Return the (X, Y) coordinate for the center point of the cell that contains the specified text.  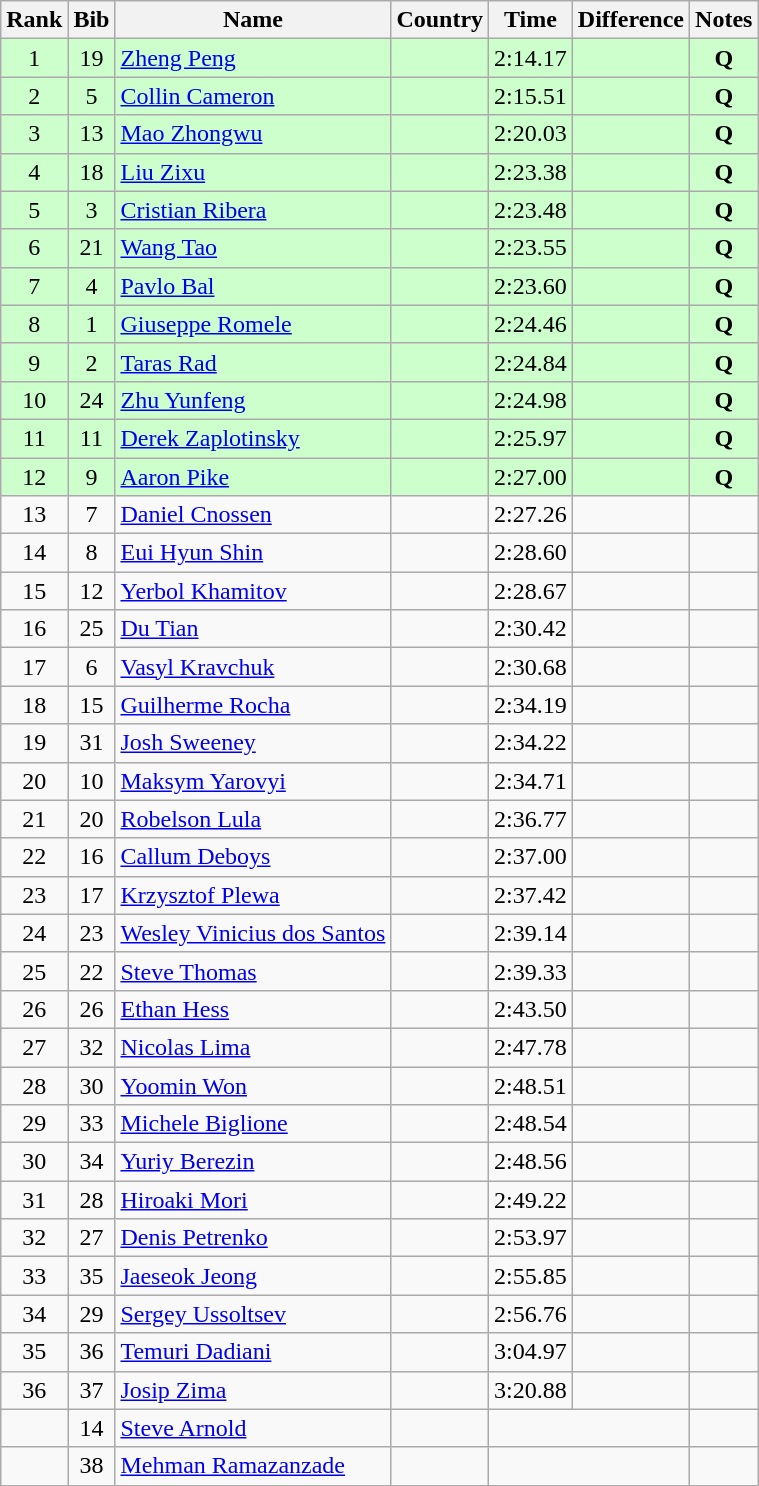
2:34.19 (531, 705)
2:53.97 (531, 1238)
2:48.51 (531, 1085)
2:36.77 (531, 819)
2:39.14 (531, 933)
2:25.97 (531, 438)
3:04.97 (531, 1352)
Temuri Dadiani (253, 1352)
2:14.17 (531, 58)
Yuriy Berezin (253, 1162)
Zhu Yunfeng (253, 400)
2:30.42 (531, 629)
Daniel Cnossen (253, 515)
Rank (34, 20)
Pavlo Bal (253, 286)
Krzysztof Plewa (253, 895)
Josip Zima (253, 1390)
2:23.55 (531, 248)
2:23.60 (531, 286)
Difference (630, 20)
2:24.98 (531, 400)
2:48.56 (531, 1162)
Michele Biglione (253, 1124)
Wesley Vinicius dos Santos (253, 933)
2:55.85 (531, 1276)
2:27.26 (531, 515)
Time (531, 20)
3:20.88 (531, 1390)
2:48.54 (531, 1124)
Bib (92, 20)
2:24.84 (531, 362)
Callum Deboys (253, 857)
2:34.22 (531, 743)
Josh Sweeney (253, 743)
2:43.50 (531, 1009)
Eui Hyun Shin (253, 553)
Hiroaki Mori (253, 1200)
Nicolas Lima (253, 1047)
2:23.38 (531, 172)
Aaron Pike (253, 477)
Yoomin Won (253, 1085)
Guilherme Rocha (253, 705)
Ethan Hess (253, 1009)
Mehman Ramazanzade (253, 1466)
Yerbol Khamitov (253, 591)
2:28.60 (531, 553)
38 (92, 1466)
2:28.67 (531, 591)
Denis Petrenko (253, 1238)
Wang Tao (253, 248)
Steve Arnold (253, 1428)
Taras Rad (253, 362)
37 (92, 1390)
Steve Thomas (253, 971)
2:30.68 (531, 667)
2:56.76 (531, 1314)
Derek Zaplotinsky (253, 438)
Giuseppe Romele (253, 324)
Zheng Peng (253, 58)
2:24.46 (531, 324)
Notes (724, 20)
2:39.33 (531, 971)
2:20.03 (531, 134)
Liu Zixu (253, 172)
Maksym Yarovyi (253, 781)
Vasyl Kravchuk (253, 667)
2:37.42 (531, 895)
Robelson Lula (253, 819)
Jaeseok Jeong (253, 1276)
Sergey Ussoltsev (253, 1314)
Country (440, 20)
Cristian Ribera (253, 210)
Collin Cameron (253, 96)
2:15.51 (531, 96)
2:47.78 (531, 1047)
2:34.71 (531, 781)
2:37.00 (531, 857)
2:23.48 (531, 210)
Du Tian (253, 629)
2:27.00 (531, 477)
Name (253, 20)
Mao Zhongwu (253, 134)
2:49.22 (531, 1200)
